Search for the cell housing the specified text and yield its (x, y) center coordinate. 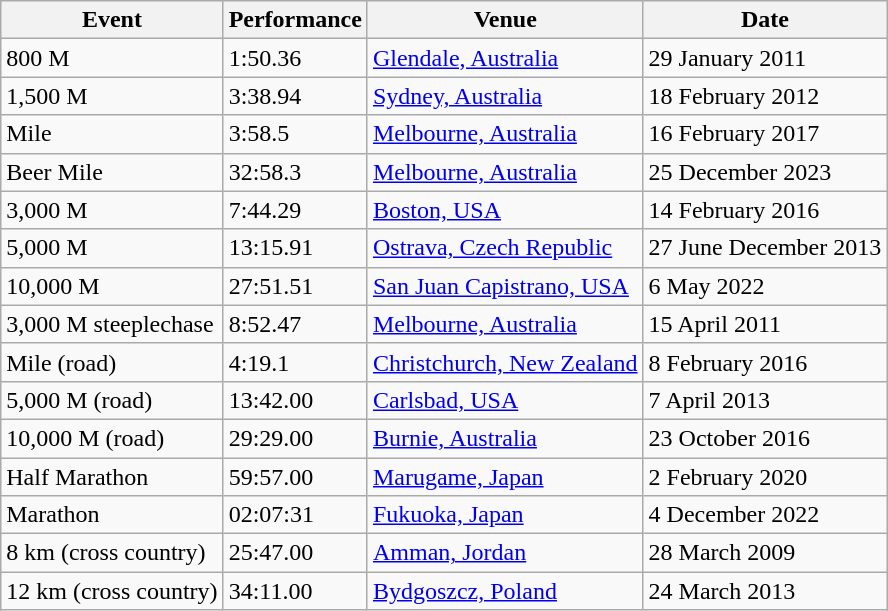
15 April 2011 (765, 324)
23 October 2016 (765, 438)
10,000 M (112, 286)
29 January 2011 (765, 58)
3:38.94 (295, 96)
Burnie, Australia (505, 438)
59:57.00 (295, 477)
7 April 2013 (765, 400)
Performance (295, 20)
1,500 M (112, 96)
Half Marathon (112, 477)
12 km (cross country) (112, 591)
14 February 2016 (765, 210)
Date (765, 20)
4 December 2022 (765, 515)
8:52.47 (295, 324)
28 March 2009 (765, 553)
5,000 M (road) (112, 400)
29:29.00 (295, 438)
Event (112, 20)
1:50.36 (295, 58)
Boston, USA (505, 210)
800 M (112, 58)
Beer Mile (112, 172)
Amman, Jordan (505, 553)
Mile (112, 134)
3:58.5 (295, 134)
3,000 M (112, 210)
13:42.00 (295, 400)
10,000 M (road) (112, 438)
34:11.00 (295, 591)
Marathon (112, 515)
Fukuoka, Japan (505, 515)
27 June December 2013 (765, 248)
25:47.00 (295, 553)
4:19.1 (295, 362)
3,000 M steeplechase (112, 324)
27:51.51 (295, 286)
18 February 2012 (765, 96)
Bydgoszcz, Poland (505, 591)
13:15.91 (295, 248)
25 December 2023 (765, 172)
Christchurch, New Zealand (505, 362)
24 March 2013 (765, 591)
7:44.29 (295, 210)
Carlsbad, USA (505, 400)
5,000 M (112, 248)
Glendale, Australia (505, 58)
Mile (road) (112, 362)
Venue (505, 20)
Ostrava, Czech Republic (505, 248)
02:07:31 (295, 515)
8 km (cross country) (112, 553)
16 February 2017 (765, 134)
Sydney, Australia (505, 96)
2 February 2020 (765, 477)
8 February 2016 (765, 362)
San Juan Capistrano, USA (505, 286)
32:58.3 (295, 172)
6 May 2022 (765, 286)
Marugame, Japan (505, 477)
